Locate the cell with the specified text and output its [x, y] center coordinate. 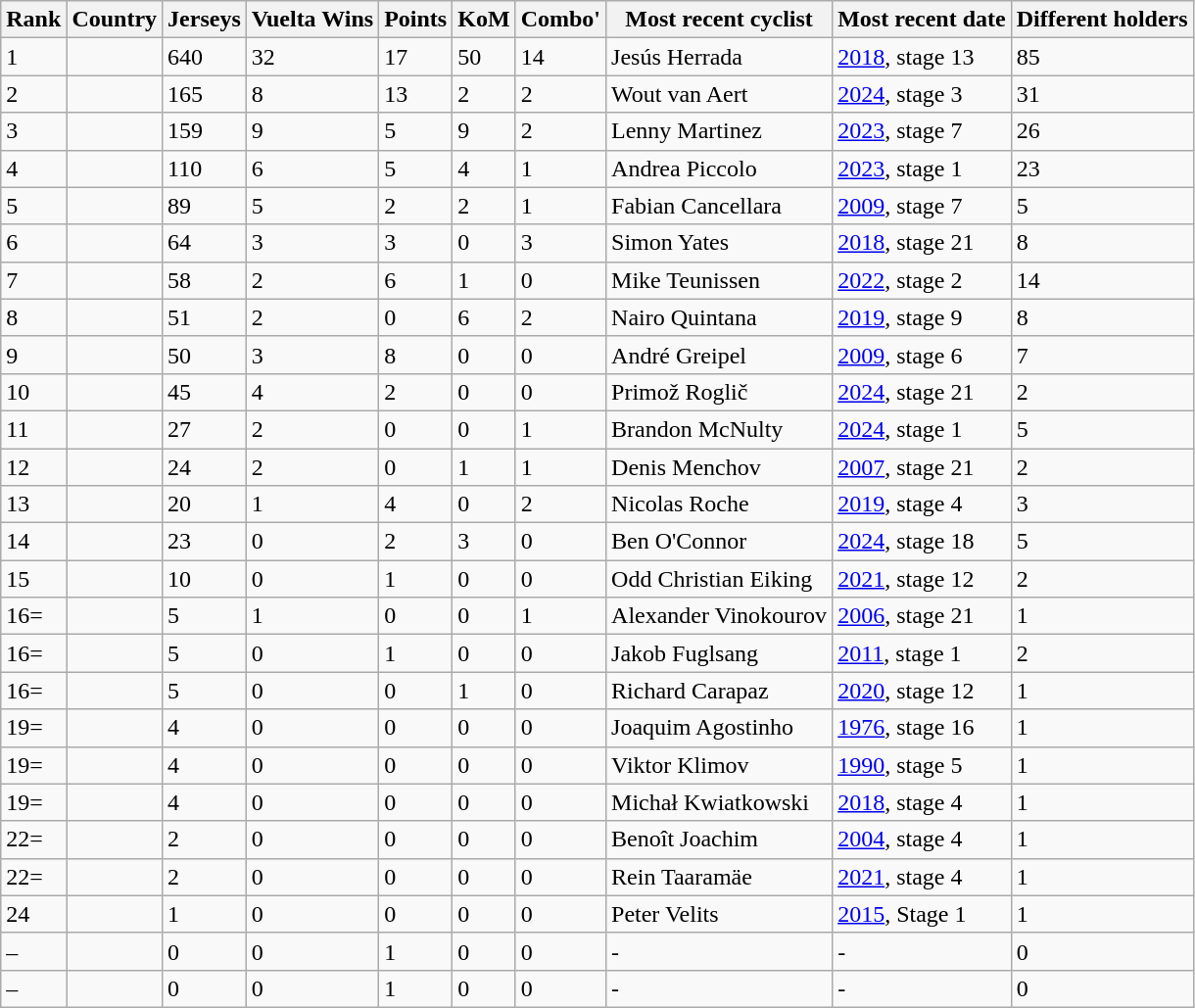
2024, stage 18 [923, 542]
Jakob Fuglsang [719, 653]
Andrea Piccolo [719, 168]
27 [205, 429]
Lenny Martinez [719, 131]
2007, stage 21 [923, 467]
Richard Carapaz [719, 691]
32 [311, 57]
Viktor Klimov [719, 765]
Most recent cyclist [719, 20]
12 [33, 467]
Combo' [560, 20]
Fabian Cancellara [719, 206]
2019, stage 4 [923, 504]
2018, stage 13 [923, 57]
Wout van Aert [719, 94]
Joaquim Agostinho [719, 728]
159 [205, 131]
Mike Teunissen [719, 280]
André Greipel [719, 355]
Vuelta Wins [311, 20]
2022, stage 2 [923, 280]
2021, stage 12 [923, 579]
2009, stage 6 [923, 355]
2009, stage 7 [923, 206]
89 [205, 206]
2019, stage 9 [923, 317]
2020, stage 12 [923, 691]
31 [1102, 94]
2006, stage 21 [923, 616]
165 [205, 94]
Rein Taaramäe [719, 877]
Points [415, 20]
1990, stage 5 [923, 765]
2015, Stage 1 [923, 914]
2024, stage 1 [923, 429]
2004, stage 4 [923, 840]
2023, stage 7 [923, 131]
26 [1102, 131]
1976, stage 16 [923, 728]
Simon Yates [719, 243]
20 [205, 504]
640 [205, 57]
2018, stage 4 [923, 802]
45 [205, 392]
15 [33, 579]
Alexander Vinokourov [719, 616]
2024, stage 21 [923, 392]
17 [415, 57]
2021, stage 4 [923, 877]
Odd Christian Eiking [719, 579]
64 [205, 243]
Peter Velits [719, 914]
Ben O'Connor [719, 542]
Benoît Joachim [719, 840]
Most recent date [923, 20]
Jesús Herrada [719, 57]
Nicolas Roche [719, 504]
2011, stage 1 [923, 653]
51 [205, 317]
2023, stage 1 [923, 168]
Brandon McNulty [719, 429]
Country [115, 20]
2024, stage 3 [923, 94]
Michał Kwiatkowski [719, 802]
Denis Menchov [719, 467]
Different holders [1102, 20]
85 [1102, 57]
KoM [484, 20]
58 [205, 280]
2018, stage 21 [923, 243]
110 [205, 168]
Rank [33, 20]
11 [33, 429]
Nairo Quintana [719, 317]
Jerseys [205, 20]
Primož Roglič [719, 392]
